Search for the cell housing the specified text and yield its [X, Y] center coordinate. 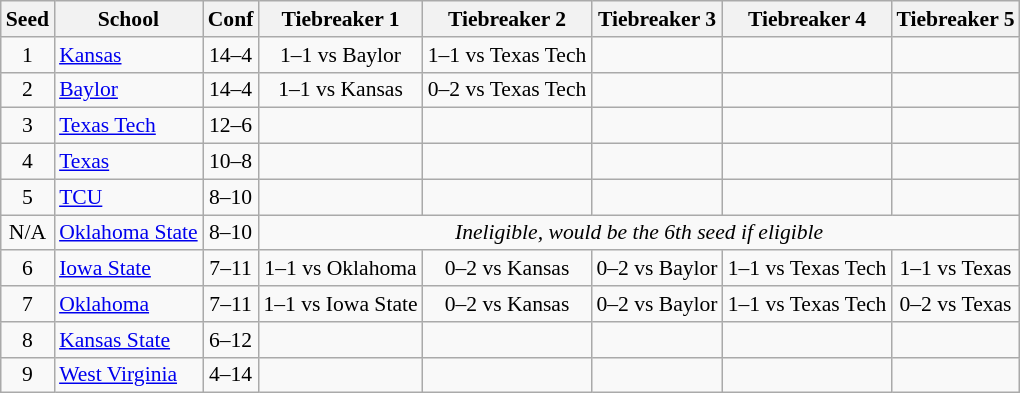
Seed [28, 19]
TCU [128, 197]
5 [28, 197]
7 [28, 304]
4 [28, 162]
Iowa State [128, 269]
Tiebreaker 4 [808, 19]
Texas Tech [128, 126]
0–2 vs Texas [955, 304]
Baylor [128, 90]
Kansas State [128, 340]
West Virginia [128, 375]
1–1 vs Iowa State [340, 304]
1–1 vs Oklahoma [340, 269]
N/A [28, 233]
Kansas [128, 55]
Oklahoma [128, 304]
10–8 [231, 162]
2 [28, 90]
8 [28, 340]
9 [28, 375]
4–14 [231, 375]
Tiebreaker 5 [955, 19]
Tiebreaker 3 [656, 19]
Texas [128, 162]
Conf [231, 19]
6 [28, 269]
12–6 [231, 126]
Tiebreaker 1 [340, 19]
6–12 [231, 340]
Oklahoma State [128, 233]
0–2 vs Texas Tech [508, 90]
1–1 vs Kansas [340, 90]
1–1 vs Baylor [340, 55]
1–1 vs Texas [955, 269]
Tiebreaker 2 [508, 19]
1 [28, 55]
School [128, 19]
Ineligible, would be the 6th seed if eligible [638, 233]
3 [28, 126]
